Determine the [X, Y] coordinate at the center of the cell enclosing the given text.  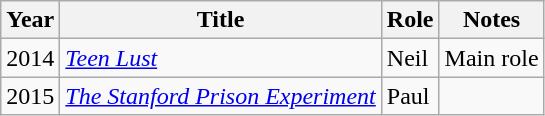
Main role [492, 58]
Role [410, 20]
Neil [410, 58]
2015 [30, 96]
Title [220, 20]
Teen Lust [220, 58]
Paul [410, 96]
The Stanford Prison Experiment [220, 96]
Notes [492, 20]
2014 [30, 58]
Year [30, 20]
